Scan for the cell matching the given text and deliver its (X, Y) coordinate at center. 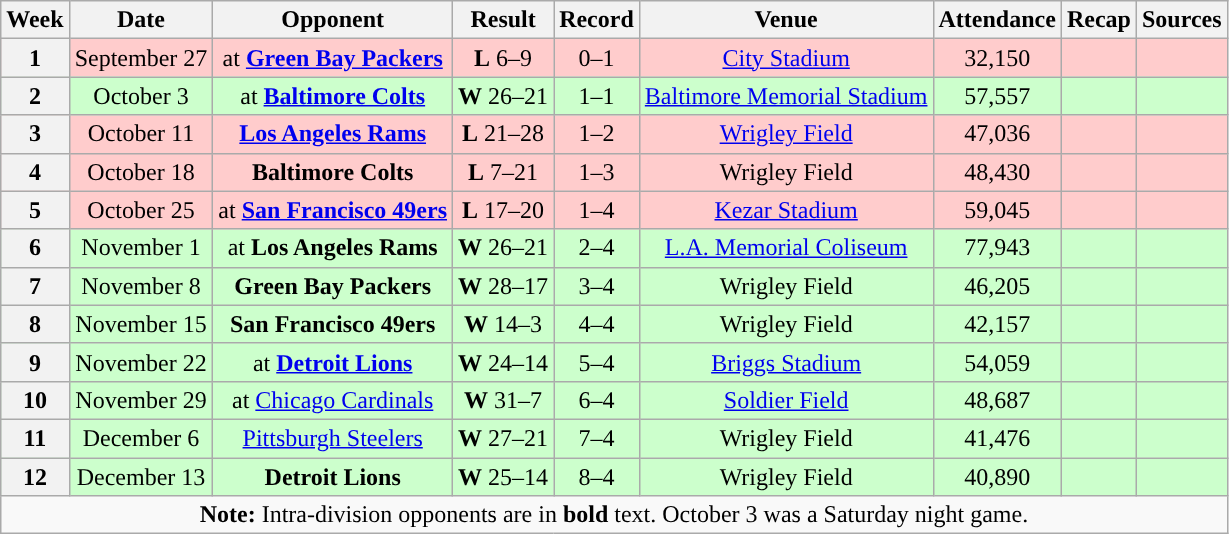
10 (35, 400)
Venue (786, 20)
W 27–21 (504, 438)
October 25 (141, 210)
11 (35, 438)
at Baltimore Colts (333, 96)
W 31–7 (504, 400)
Briggs Stadium (786, 362)
1–2 (597, 134)
November 22 (141, 362)
October 18 (141, 172)
59,045 (997, 210)
4 (35, 172)
7–4 (597, 438)
L.A. Memorial Coliseum (786, 248)
Attendance (997, 20)
8 (35, 324)
November 29 (141, 400)
at Los Angeles Rams (333, 248)
Result (504, 20)
5–4 (597, 362)
Date (141, 20)
0–1 (597, 58)
San Francisco 49ers (333, 324)
Pittsburgh Steelers (333, 438)
41,476 (997, 438)
October 11 (141, 134)
L 17–20 (504, 210)
1–4 (597, 210)
Sources (1182, 20)
6 (35, 248)
2–4 (597, 248)
L 6–9 (504, 58)
at San Francisco 49ers (333, 210)
47,036 (997, 134)
7 (35, 286)
October 3 (141, 96)
1–3 (597, 172)
Opponent (333, 20)
W 28–17 (504, 286)
1 (35, 58)
3 (35, 134)
42,157 (997, 324)
W 24–14 (504, 362)
September 27 (141, 58)
12 (35, 477)
9 (35, 362)
Green Bay Packers (333, 286)
48,687 (997, 400)
32,150 (997, 58)
L 7–21 (504, 172)
Week (35, 20)
Los Angeles Rams (333, 134)
November 1 (141, 248)
5 (35, 210)
Soldier Field (786, 400)
Baltimore Colts (333, 172)
November 8 (141, 286)
3–4 (597, 286)
at Chicago Cardinals (333, 400)
November 15 (141, 324)
8–4 (597, 477)
Recap (1098, 20)
L 21–28 (504, 134)
6–4 (597, 400)
Record (597, 20)
1–1 (597, 96)
77,943 (997, 248)
at Green Bay Packers (333, 58)
December 13 (141, 477)
W 14–3 (504, 324)
2 (35, 96)
Kezar Stadium (786, 210)
December 6 (141, 438)
48,430 (997, 172)
Detroit Lions (333, 477)
57,557 (997, 96)
54,059 (997, 362)
4–4 (597, 324)
at Detroit Lions (333, 362)
City Stadium (786, 58)
46,205 (997, 286)
40,890 (997, 477)
Note: Intra-division opponents are in bold text. October 3 was a Saturday night game. (614, 515)
Baltimore Memorial Stadium (786, 96)
W 25–14 (504, 477)
